Provide the [X, Y] coordinate of the cell's center where the given text is located.  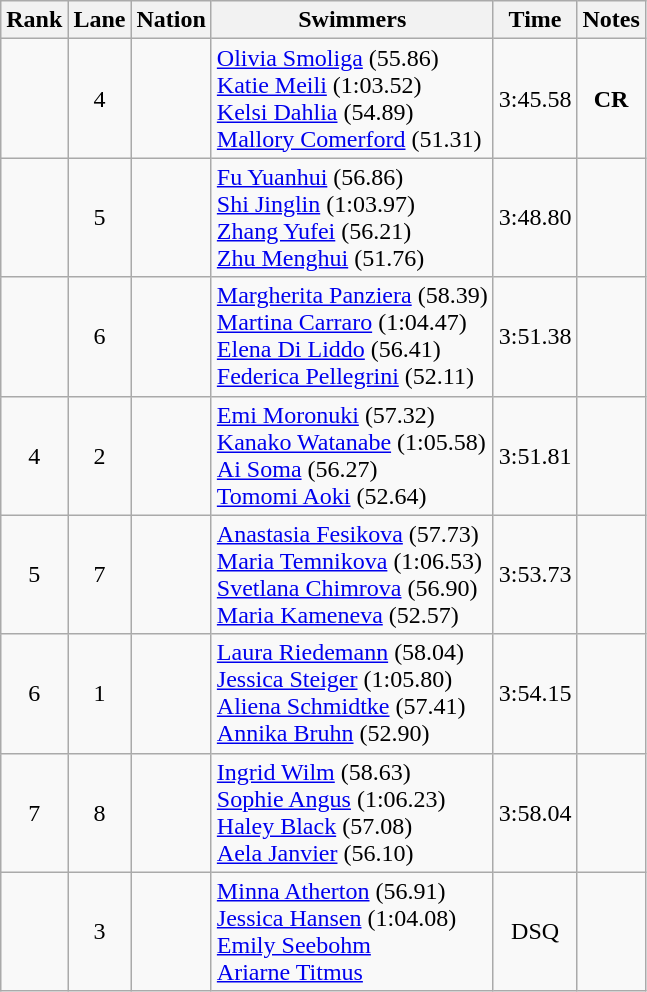
Anastasia Fesikova (57.73)Maria Temnikova (1:06.53)Svetlana Chimrova (56.90)Maria Kameneva (52.57) [352, 574]
3:51.81 [535, 456]
8 [100, 812]
3:53.73 [535, 574]
3:45.58 [535, 98]
3:51.38 [535, 336]
3:54.15 [535, 694]
3:48.80 [535, 218]
Minna Atherton (56.91)Jessica Hansen (1:04.08)Emily Seebohm Ariarne Titmus [352, 932]
Fu Yuanhui (56.86)Shi Jinglin (1:03.97)Zhang Yufei (56.21)Zhu Menghui (51.76) [352, 218]
3:58.04 [535, 812]
Laura Riedemann (58.04)Jessica Steiger (1:05.80)Aliena Schmidtke (57.41)Annika Bruhn (52.90) [352, 694]
Rank [34, 20]
Lane [100, 20]
Ingrid Wilm (58.63)Sophie Angus (1:06.23)Haley Black (57.08)Aela Janvier (56.10) [352, 812]
Margherita Panziera (58.39)Martina Carraro (1:04.47)Elena Di Liddo (56.41)Federica Pellegrini (52.11) [352, 336]
Olivia Smoliga (55.86)Katie Meili (1:03.52)Kelsi Dahlia (54.89)Mallory Comerford (51.31) [352, 98]
2 [100, 456]
CR [611, 98]
Time [535, 20]
Swimmers [352, 20]
Emi Moronuki (57.32)Kanako Watanabe (1:05.58)Ai Soma (56.27)Tomomi Aoki (52.64) [352, 456]
1 [100, 694]
Notes [611, 20]
DSQ [535, 932]
3 [100, 932]
Nation [171, 20]
